Find where the given text appears and provide that cell's center as [X, Y] coordinate. 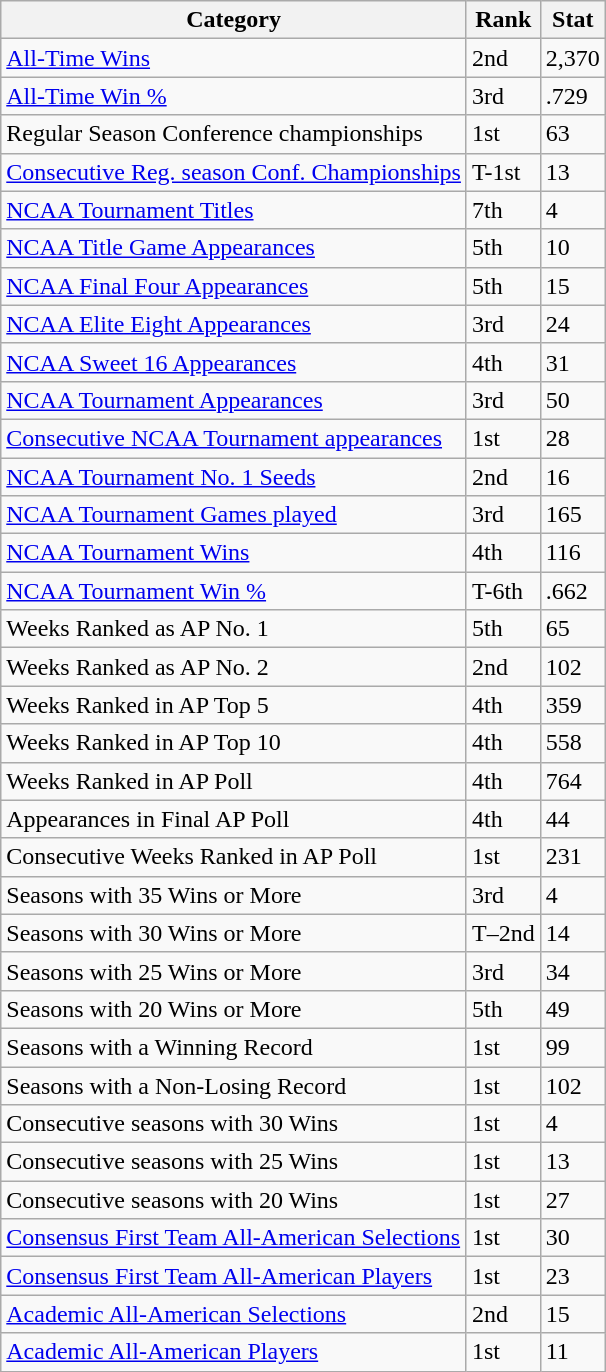
24 [572, 324]
359 [572, 705]
Weeks Ranked in AP Poll [234, 781]
Rank [503, 20]
14 [572, 933]
63 [572, 134]
NCAA Tournament Titles [234, 210]
23 [572, 1276]
11 [572, 1352]
Consecutive seasons with 30 Wins [234, 1124]
Stat [572, 20]
Consecutive seasons with 25 Wins [234, 1162]
116 [572, 553]
Seasons with 35 Wins or More [234, 895]
NCAA Title Game Appearances [234, 248]
44 [572, 819]
Consensus First Team All-American Players [234, 1276]
NCAA Tournament Appearances [234, 400]
2,370 [572, 58]
16 [572, 477]
.662 [572, 591]
Academic All-American Selections [234, 1314]
Weeks Ranked as AP No. 1 [234, 629]
NCAA Tournament No. 1 Seeds [234, 477]
165 [572, 515]
Weeks Ranked in AP Top 10 [234, 743]
Seasons with a Non-Losing Record [234, 1085]
Weeks Ranked as AP No. 2 [234, 667]
10 [572, 248]
NCAA Tournament Win % [234, 591]
T-6th [503, 591]
34 [572, 971]
Category [234, 20]
NCAA Elite Eight Appearances [234, 324]
65 [572, 629]
30 [572, 1238]
All-Time Win % [234, 96]
231 [572, 857]
Seasons with 25 Wins or More [234, 971]
NCAA Tournament Wins [234, 553]
All-Time Wins [234, 58]
Appearances in Final AP Poll [234, 819]
Seasons with 30 Wins or More [234, 933]
28 [572, 438]
Regular Season Conference championships [234, 134]
27 [572, 1200]
NCAA Tournament Games played [234, 515]
Academic All-American Players [234, 1352]
764 [572, 781]
Consensus First Team All-American Selections [234, 1238]
T–2nd [503, 933]
31 [572, 362]
Consecutive Reg. season Conf. Championships [234, 172]
99 [572, 1047]
Consecutive NCAA Tournament appearances [234, 438]
Consecutive Weeks Ranked in AP Poll [234, 857]
558 [572, 743]
.729 [572, 96]
Seasons with 20 Wins or More [234, 1009]
7th [503, 210]
T-1st [503, 172]
Consecutive seasons with 20 Wins [234, 1200]
NCAA Sweet 16 Appearances [234, 362]
NCAA Final Four Appearances [234, 286]
50 [572, 400]
49 [572, 1009]
Weeks Ranked in AP Top 5 [234, 705]
Seasons with a Winning Record [234, 1047]
